Return [X, Y] of the center of cell containing provided text 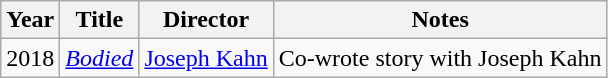
Year [30, 20]
Co-wrote story with Joseph Kahn [440, 58]
Bodied [100, 58]
2018 [30, 58]
Title [100, 20]
Joseph Kahn [206, 58]
Director [206, 20]
Notes [440, 20]
